Search for the cell housing the specified text and yield its [X, Y] center coordinate. 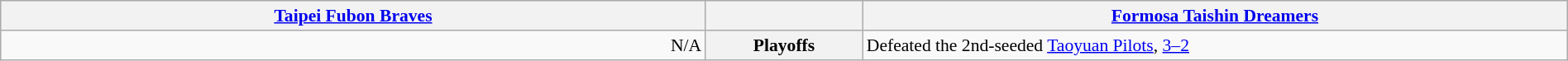
N/A [354, 45]
Playoffs [784, 45]
Defeated the 2nd-seeded Taoyuan Pilots, 3–2 [1216, 45]
Taipei Fubon Braves [354, 16]
Formosa Taishin Dreamers [1216, 16]
